Extract the (X, Y) coordinate from the center of the cell holding the provided text.  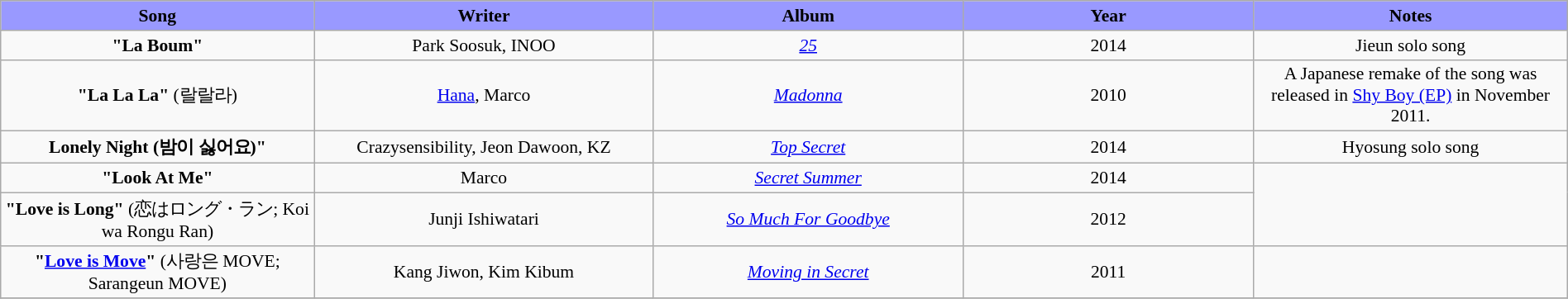
2011 (1108, 272)
Secret Summer (808, 178)
Moving in Secret (808, 272)
Madonna (808, 96)
Kang Jiwon, Kim Kibum (484, 272)
Junji Ishiwatari (484, 219)
Hyosung solo song (1411, 147)
Lonely Night (밤이 싫어요)" (157, 147)
A Japanese remake of the song was released in Shy Boy (EP) in November 2011. (1411, 96)
Crazysensibility, Jeon Dawoon, KZ (484, 147)
"La La La" (랄랄라) (157, 96)
"Love is Move" (사랑은 MOVE; Sarangeun MOVE) (157, 272)
Marco (484, 178)
"La Boum" (157, 45)
Jieun solo song (1411, 45)
Writer (484, 16)
2012 (1108, 219)
Top Secret (808, 147)
2010 (1108, 96)
"Love is Long" (恋はロング・ラン; Koi wa Rongu Ran) (157, 219)
25 (808, 45)
Hana, Marco (484, 96)
Notes (1411, 16)
"Look At Me" (157, 178)
Park Soosuk, INOO (484, 45)
So Much For Goodbye (808, 219)
Album (808, 16)
Year (1108, 16)
Song (157, 16)
